From the cell containing the given text, extract its center point as (x, y) coordinate. 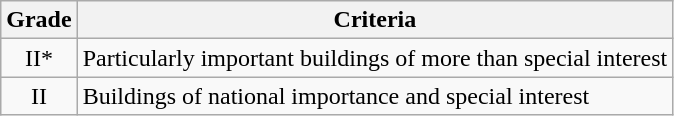
Particularly important buildings of more than special interest (375, 58)
Buildings of national importance and special interest (375, 96)
Criteria (375, 20)
Grade (39, 20)
II (39, 96)
II* (39, 58)
